Search for the cell housing the specified text and yield its [X, Y] center coordinate. 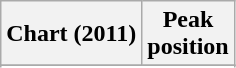
Peakposition [188, 34]
Chart (2011) [72, 34]
